Scan for the cell matching the given text and deliver its (X, Y) coordinate at center. 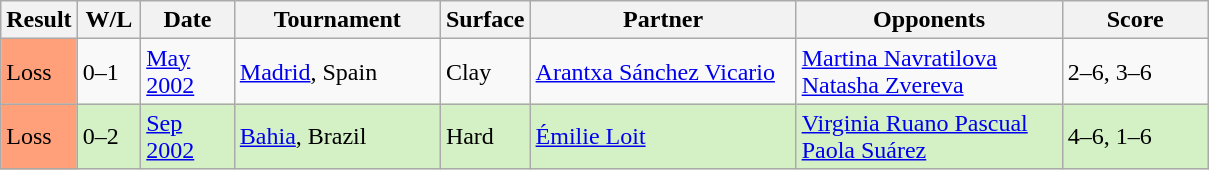
Date (188, 20)
Sep 2002 (188, 136)
Arantxa Sánchez Vicario (663, 72)
Result (39, 20)
0–2 (109, 136)
Clay (485, 72)
Tournament (337, 20)
Opponents (929, 20)
Bahia, Brazil (337, 136)
2–6, 3–6 (1135, 72)
Madrid, Spain (337, 72)
Partner (663, 20)
0–1 (109, 72)
W/L (109, 20)
Martina Navratilova Natasha Zvereva (929, 72)
Virginia Ruano Pascual Paola Suárez (929, 136)
May 2002 (188, 72)
4–6, 1–6 (1135, 136)
Score (1135, 20)
Surface (485, 20)
Émilie Loit (663, 136)
Hard (485, 136)
